From the cell containing the given text, extract its center point as [x, y] coordinate. 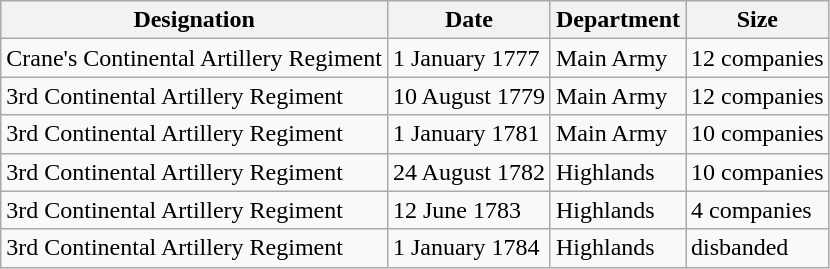
Department [618, 20]
Size [758, 20]
4 companies [758, 210]
10 August 1779 [468, 96]
Crane's Continental Artillery Regiment [194, 58]
12 June 1783 [468, 210]
1 January 1781 [468, 134]
disbanded [758, 248]
Date [468, 20]
24 August 1782 [468, 172]
1 January 1777 [468, 58]
1 January 1784 [468, 248]
Designation [194, 20]
